From the cell containing the given text, extract its center point as (x, y) coordinate. 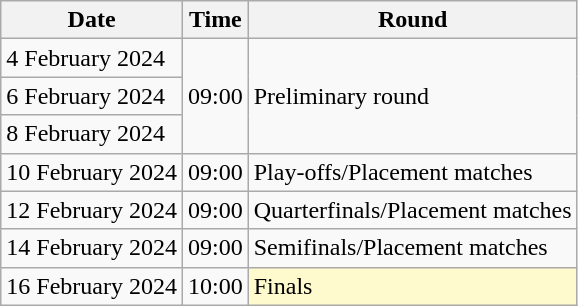
4 February 2024 (92, 58)
12 February 2024 (92, 210)
Time (215, 20)
Finals (412, 286)
Date (92, 20)
Play-offs/Placement matches (412, 172)
Preliminary round (412, 96)
10 February 2024 (92, 172)
10:00 (215, 286)
16 February 2024 (92, 286)
Semifinals/Placement matches (412, 248)
Quarterfinals/Placement matches (412, 210)
14 February 2024 (92, 248)
8 February 2024 (92, 134)
Round (412, 20)
6 February 2024 (92, 96)
